Scan for the cell matching the given text and deliver its (X, Y) coordinate at center. 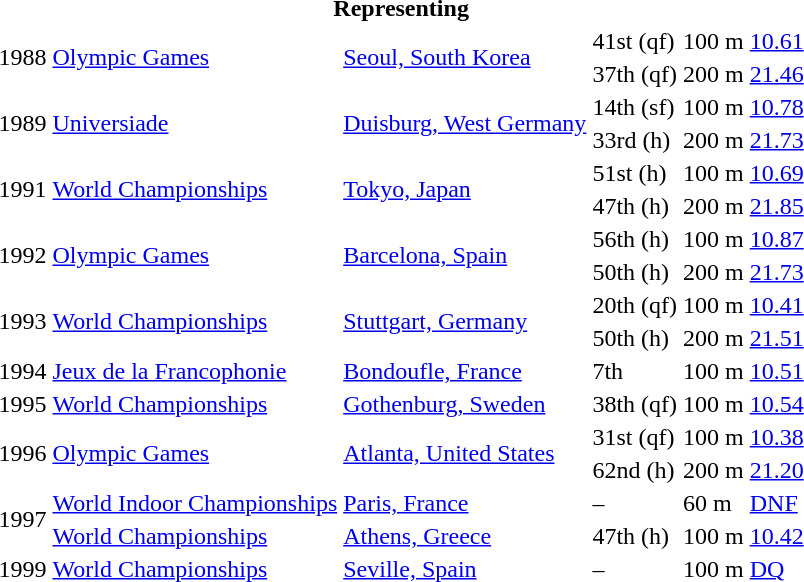
Athens, Greece (465, 536)
Jeux de la Francophonie (195, 371)
60 m (714, 503)
7th (635, 371)
Bondoufle, France (465, 371)
51st (h) (635, 173)
Gothenburg, Sweden (465, 404)
20th (qf) (635, 305)
31st (qf) (635, 437)
– (635, 503)
62nd (h) (635, 470)
World Indoor Championships (195, 503)
Universiade (195, 124)
Paris, France (465, 503)
38th (qf) (635, 404)
Tokyo, Japan (465, 190)
33rd (h) (635, 140)
Duisburg, West Germany (465, 124)
Stuttgart, Germany (465, 322)
Seoul, South Korea (465, 58)
Atlanta, United States (465, 454)
41st (qf) (635, 41)
Barcelona, Spain (465, 256)
56th (h) (635, 239)
37th (qf) (635, 74)
14th (sf) (635, 107)
